Output the (x, y) coordinate of the center of the cell containing the given text.  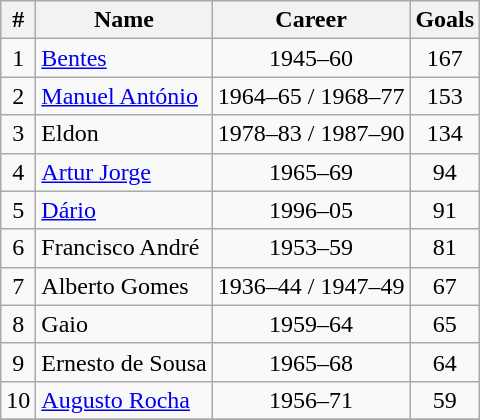
Gaio (124, 324)
1978–83 / 1987–90 (311, 134)
1965–68 (311, 362)
4 (18, 172)
Augusto Rocha (124, 400)
1953–59 (311, 248)
Career (311, 20)
167 (445, 58)
Dário (124, 210)
Manuel António (124, 96)
1959–64 (311, 324)
91 (445, 210)
1956–71 (311, 400)
6 (18, 248)
1964–65 / 1968–77 (311, 96)
Alberto Gomes (124, 286)
134 (445, 134)
1 (18, 58)
9 (18, 362)
2 (18, 96)
7 (18, 286)
81 (445, 248)
Artur Jorge (124, 172)
# (18, 20)
10 (18, 400)
Ernesto de Sousa (124, 362)
153 (445, 96)
5 (18, 210)
Name (124, 20)
Goals (445, 20)
8 (18, 324)
1936–44 / 1947–49 (311, 286)
65 (445, 324)
1965–69 (311, 172)
67 (445, 286)
1996–05 (311, 210)
64 (445, 362)
Eldon (124, 134)
3 (18, 134)
Bentes (124, 58)
94 (445, 172)
Francisco André (124, 248)
1945–60 (311, 58)
59 (445, 400)
